Output the (X, Y) coordinate of the center of the cell containing the given text.  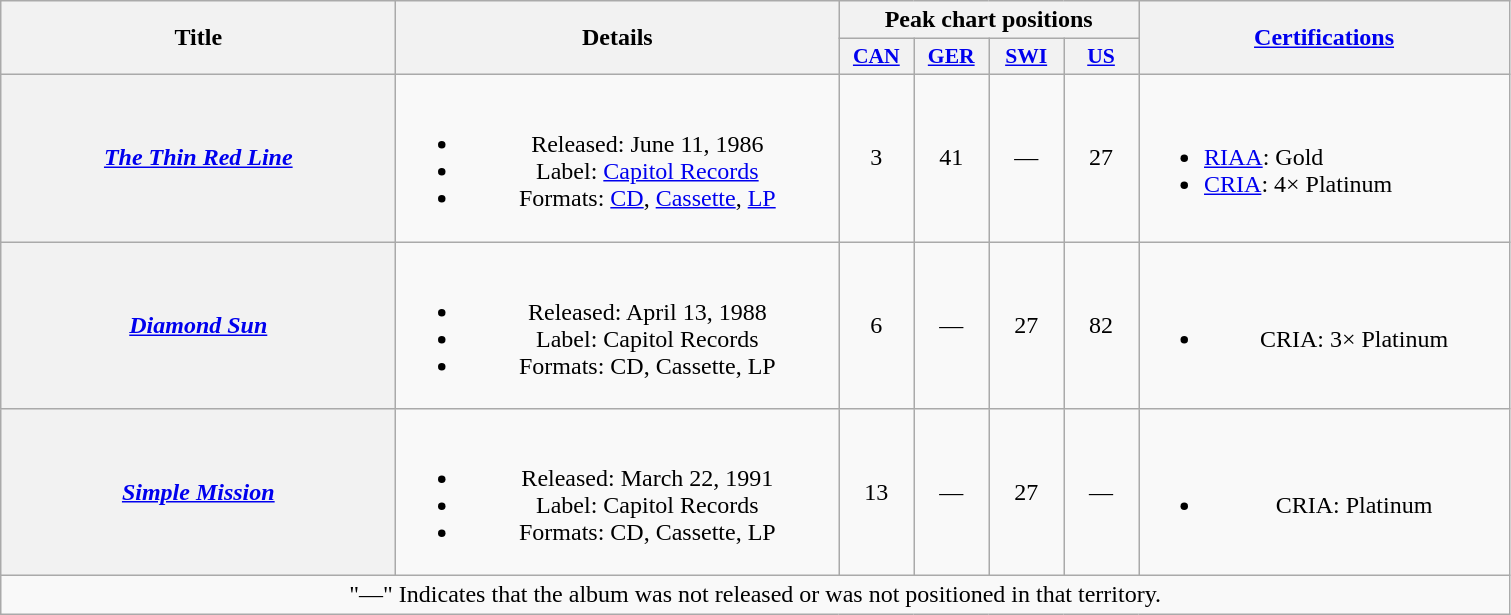
Certifications (1324, 38)
RIAA: GoldCRIA: 4× Platinum (1324, 158)
13 (876, 492)
3 (876, 158)
Released: April 13, 1988Label: Capitol RecordsFormats: CD, Cassette, LP (618, 326)
The Thin Red Line (198, 158)
CAN (876, 57)
CRIA: 3× Platinum (1324, 326)
Peak chart positions (989, 20)
SWI (1026, 57)
GER (952, 57)
41 (952, 158)
Title (198, 38)
US (1102, 57)
Released: June 11, 1986Label: Capitol RecordsFormats: CD, Cassette, LP (618, 158)
CRIA: Platinum (1324, 492)
"—" Indicates that the album was not released or was not positioned in that territory. (756, 595)
82 (1102, 326)
6 (876, 326)
Simple Mission (198, 492)
Diamond Sun (198, 326)
Released: March 22, 1991Label: Capitol RecordsFormats: CD, Cassette, LP (618, 492)
Details (618, 38)
